Search for the cell housing the specified text and yield its [X, Y] center coordinate. 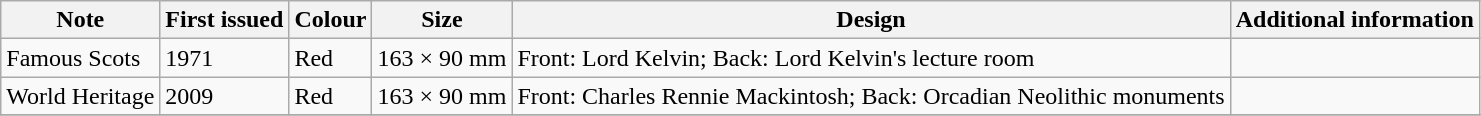
2009 [224, 96]
Famous Scots [80, 58]
Front: Lord Kelvin; Back: Lord Kelvin's lecture room [871, 58]
Additional information [1354, 20]
Front: Charles Rennie Mackintosh; Back: Orcadian Neolithic monuments [871, 96]
Colour [330, 20]
World Heritage [80, 96]
First issued [224, 20]
Design [871, 20]
1971 [224, 58]
Note [80, 20]
Size [442, 20]
